Find where the given text appears and provide that cell's center as (x, y) coordinate. 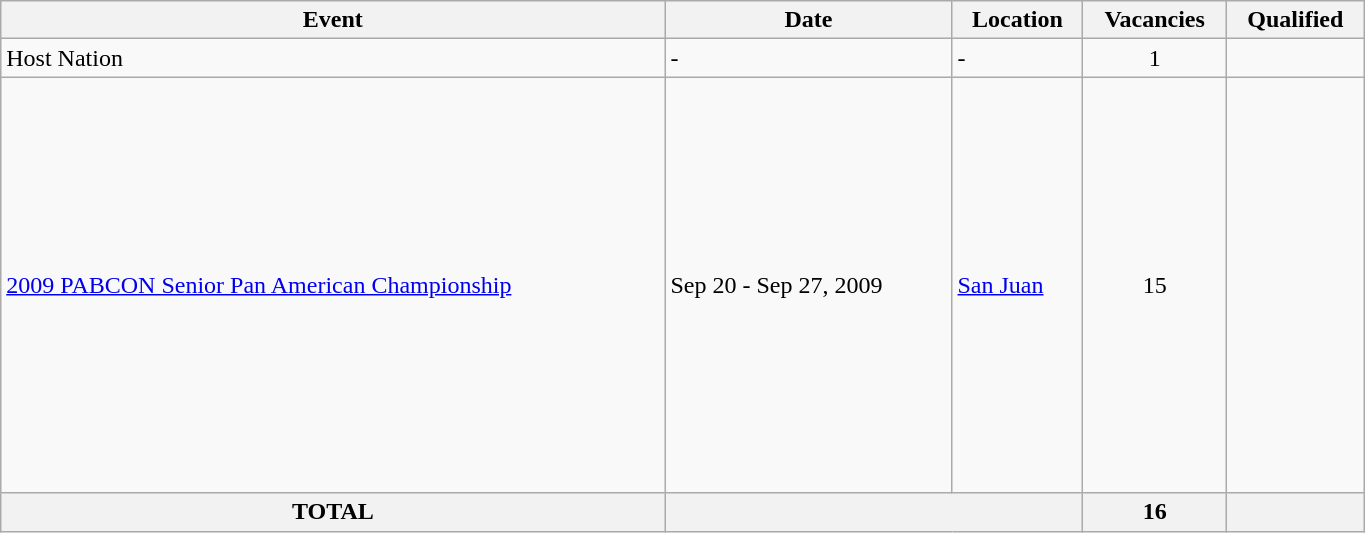
1 (1154, 58)
16 (1154, 512)
Event (333, 20)
Date (808, 20)
Location (1018, 20)
Sep 20 - Sep 27, 2009 (808, 285)
TOTAL (333, 512)
2009 PABCON Senior Pan American Championship (333, 285)
Qualified (1295, 20)
Vacancies (1154, 20)
San Juan (1018, 285)
15 (1154, 285)
Host Nation (333, 58)
